Extract the [x, y] coordinate from the center of the cell holding the provided text.  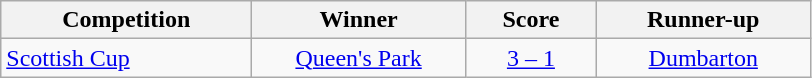
3 – 1 [530, 58]
Scottish Cup [126, 58]
Runner-up [703, 20]
Competition [126, 20]
Queen's Park [359, 58]
Dumbarton [703, 58]
Score [530, 20]
Winner [359, 20]
